Return the (x, y) coordinate for the center point of the cell that contains the specified text.  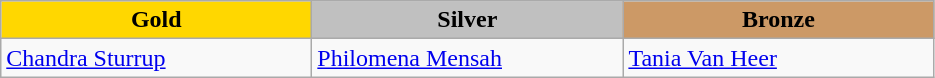
Tania Van Heer (778, 58)
Bronze (778, 20)
Philomena Mensah (468, 58)
Silver (468, 20)
Gold (156, 20)
Chandra Sturrup (156, 58)
